Extract the (x, y) coordinate from the center of the cell holding the provided text.  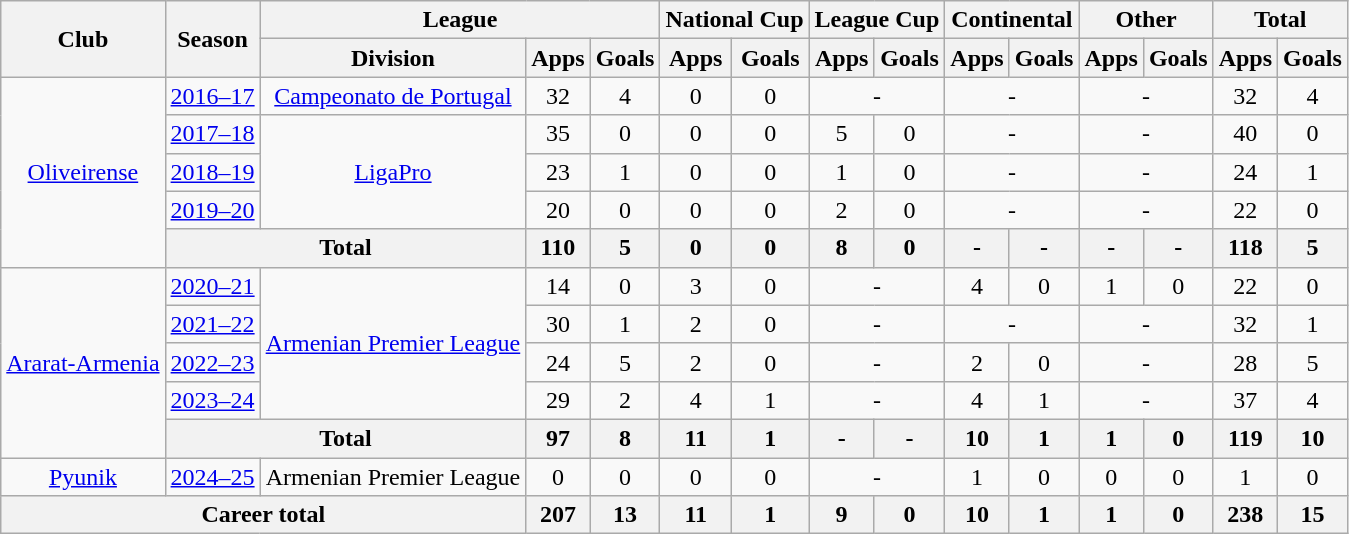
2018–19 (212, 172)
97 (558, 438)
35 (558, 134)
28 (1245, 362)
40 (1245, 134)
2016–17 (212, 96)
9 (842, 515)
14 (558, 286)
207 (558, 515)
Season (212, 39)
League Cup (877, 20)
30 (558, 324)
37 (1245, 400)
Career total (264, 515)
15 (1313, 515)
238 (1245, 515)
13 (625, 515)
Continental (1012, 20)
2019–20 (212, 210)
2017–18 (212, 134)
20 (558, 210)
Pyunik (83, 477)
Club (83, 39)
League (460, 20)
2023–24 (212, 400)
110 (558, 248)
2021–22 (212, 324)
2020–21 (212, 286)
Campeonato de Portugal (393, 96)
Other (1146, 20)
29 (558, 400)
2022–23 (212, 362)
Oliveirense (83, 172)
Ararat-Armenia (83, 362)
Division (393, 58)
23 (558, 172)
119 (1245, 438)
LigaPro (393, 172)
118 (1245, 248)
3 (696, 286)
National Cup (734, 20)
2024–25 (212, 477)
